From the cell containing the given text, extract its center point as (x, y) coordinate. 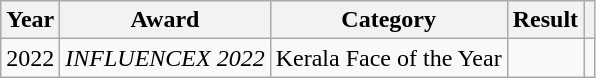
Year (30, 20)
2022 (30, 58)
Result (545, 20)
Kerala Face of the Year (388, 58)
Award (165, 20)
Category (388, 20)
INFLUENCEX 2022 (165, 58)
